For the text-containing cell, return its midpoint in [X, Y] coordinate format. 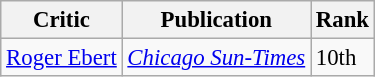
10th [342, 58]
Chicago Sun-Times [216, 58]
Critic [62, 20]
Roger Ebert [62, 58]
Publication [216, 20]
Rank [342, 20]
